From the cell containing the given text, extract its center point as (x, y) coordinate. 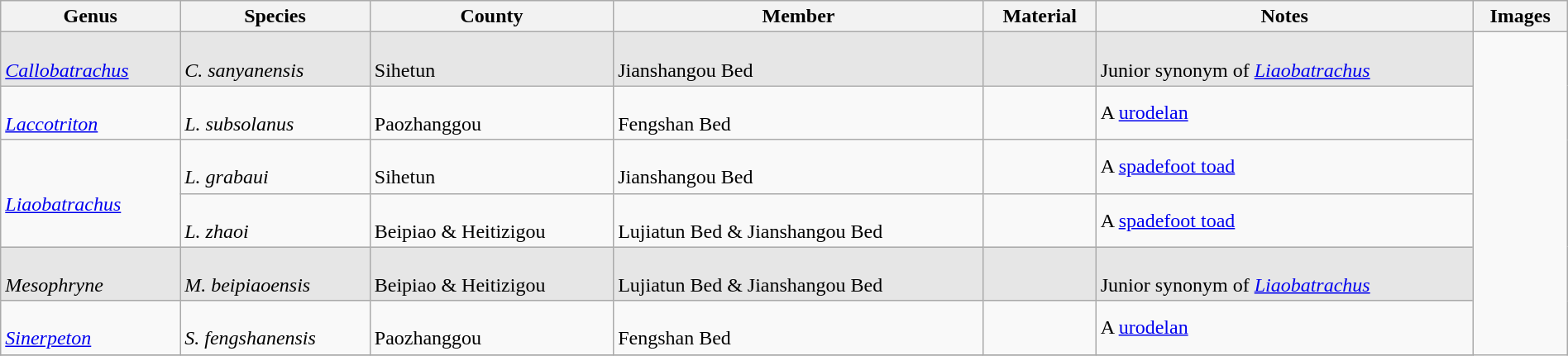
Sinerpeton (91, 327)
Material (1040, 17)
County (491, 17)
L. zhaoi (275, 220)
Liaobatrachus (91, 193)
Callobatrachus (91, 59)
Mesophryne (91, 274)
M. beipiaoensis (275, 274)
Species (275, 17)
L. grabaui (275, 167)
Images (1520, 17)
L. subsolanus (275, 112)
Laccotriton (91, 112)
Genus (91, 17)
Member (799, 17)
Notes (1284, 17)
S. fengshanensis (275, 327)
C. sanyanensis (275, 59)
